Determine the (x, y) coordinate at the center of the cell enclosing the given text.  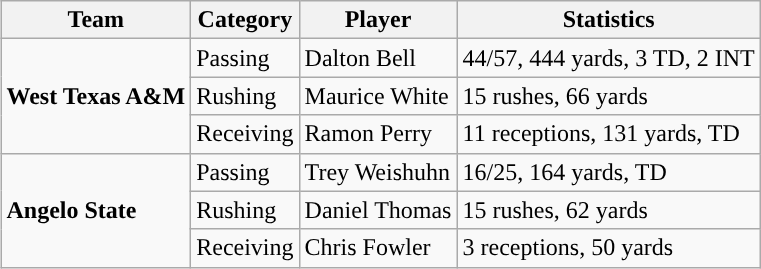
Angelo State (96, 210)
11 receptions, 131 yards, TD (608, 134)
Trey Weishuhn (378, 172)
Daniel Thomas (378, 210)
Chris Fowler (378, 248)
16/25, 164 yards, TD (608, 172)
Maurice White (378, 96)
Ramon Perry (378, 134)
3 receptions, 50 yards (608, 248)
Category (245, 20)
Statistics (608, 20)
Player (378, 20)
West Texas A&M (96, 96)
15 rushes, 66 yards (608, 96)
44/57, 444 yards, 3 TD, 2 INT (608, 58)
Dalton Bell (378, 58)
15 rushes, 62 yards (608, 210)
Team (96, 20)
